Provide the (x, y) coordinate of the cell's center where the given text is located.  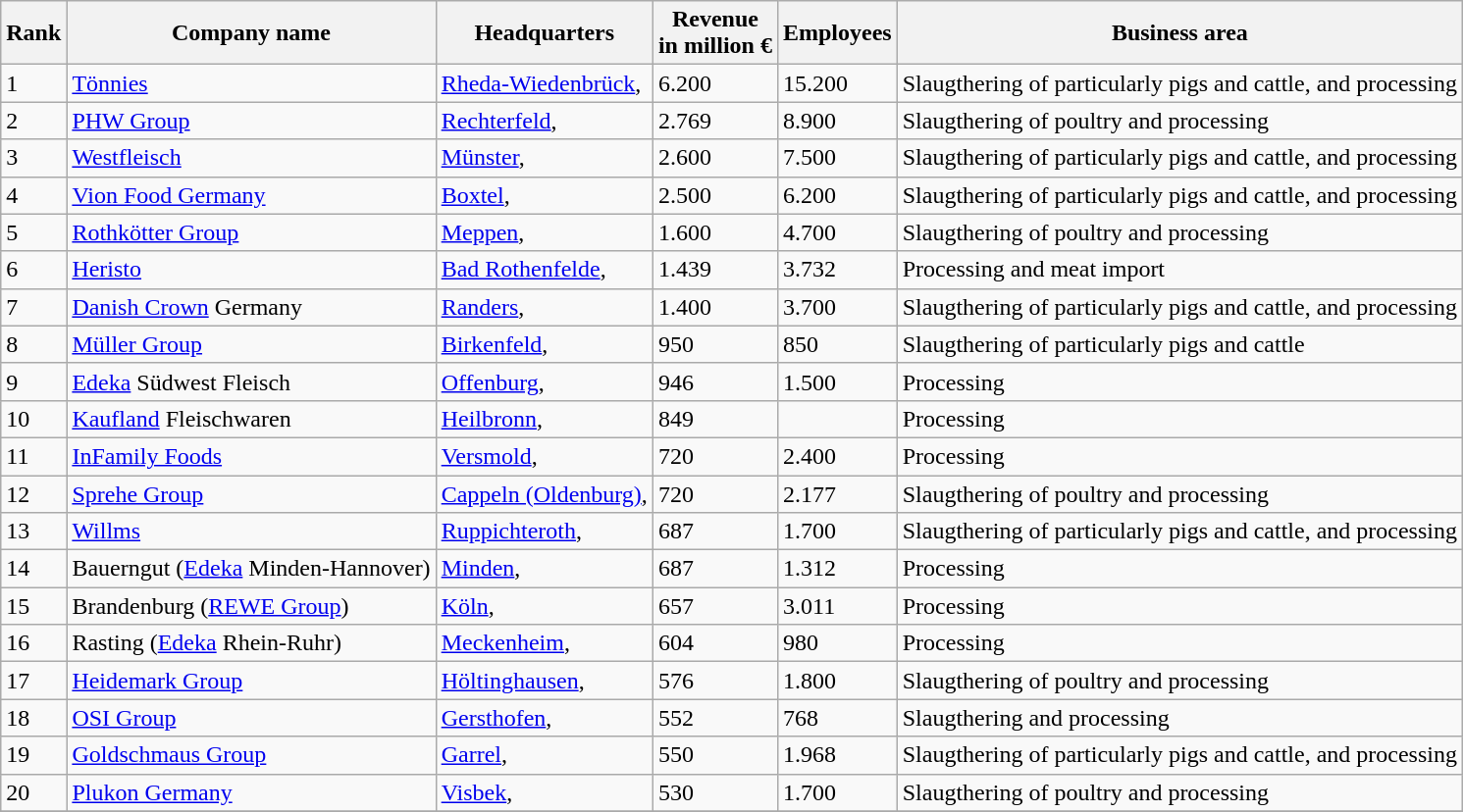
1.968 (837, 755)
1.500 (837, 381)
Minden, (544, 569)
9 (33, 381)
Headquarters (544, 33)
950 (714, 344)
3 (33, 158)
1.400 (714, 307)
Rothkötter Group (251, 232)
550 (714, 755)
18 (33, 718)
Willms (251, 532)
15 (33, 606)
6 (33, 270)
604 (714, 643)
768 (837, 718)
OSI Group (251, 718)
Müller Group (251, 344)
Business area (1179, 33)
Tönnies (251, 83)
946 (714, 381)
Rank (33, 33)
17 (33, 681)
2.600 (714, 158)
Edeka Südwest Fleisch (251, 381)
Rechterfeld, (544, 121)
Höltinghausen, (544, 681)
4.700 (837, 232)
Danish Crown Germany (251, 307)
Visbek, (544, 792)
Rasting (Edeka Rhein-Ruhr) (251, 643)
Birkenfeld, (544, 344)
2.500 (714, 195)
1.312 (837, 569)
Company name (251, 33)
Plukon Germany (251, 792)
Münster, (544, 158)
Boxtel, (544, 195)
2 (33, 121)
3.700 (837, 307)
Meckenheim, (544, 643)
3.732 (837, 270)
Köln, (544, 606)
576 (714, 681)
849 (714, 419)
Cappeln (Oldenburg), (544, 493)
16 (33, 643)
13 (33, 532)
Goldschmaus Group (251, 755)
10 (33, 419)
2.400 (837, 456)
1.600 (714, 232)
Processing and meat import (1179, 270)
Brandenburg (REWE Group) (251, 606)
1.439 (714, 270)
Vion Food Germany (251, 195)
Employees (837, 33)
1.800 (837, 681)
552 (714, 718)
4 (33, 195)
Heristo (251, 270)
2.769 (714, 121)
3.011 (837, 606)
657 (714, 606)
Randers, (544, 307)
Sprehe Group (251, 493)
Heilbronn, (544, 419)
11 (33, 456)
Bad Rothenfelde, (544, 270)
980 (837, 643)
7.500 (837, 158)
Heidemark Group (251, 681)
850 (837, 344)
530 (714, 792)
20 (33, 792)
Gersthofen, (544, 718)
5 (33, 232)
7 (33, 307)
Kaufland Fleischwaren (251, 419)
14 (33, 569)
InFamily Foods (251, 456)
8.900 (837, 121)
Rheda-Wiedenbrück, (544, 83)
Slaugthering and processing (1179, 718)
Slaugthering of particularly pigs and cattle (1179, 344)
1 (33, 83)
PHW Group (251, 121)
Revenuein million € (714, 33)
Meppen, (544, 232)
Versmold, (544, 456)
8 (33, 344)
15.200 (837, 83)
2.177 (837, 493)
12 (33, 493)
Ruppichteroth, (544, 532)
Garrel, (544, 755)
19 (33, 755)
Bauerngut (Edeka Minden-Hannover) (251, 569)
Offenburg, (544, 381)
Westfleisch (251, 158)
